Return the (x, y) coordinate for the center point of the cell that contains the specified text.  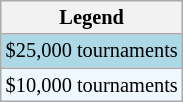
$10,000 tournaments (92, 85)
Legend (92, 17)
$25,000 tournaments (92, 51)
